Determine the [x, y] coordinate at the center of the cell enclosing the given text.  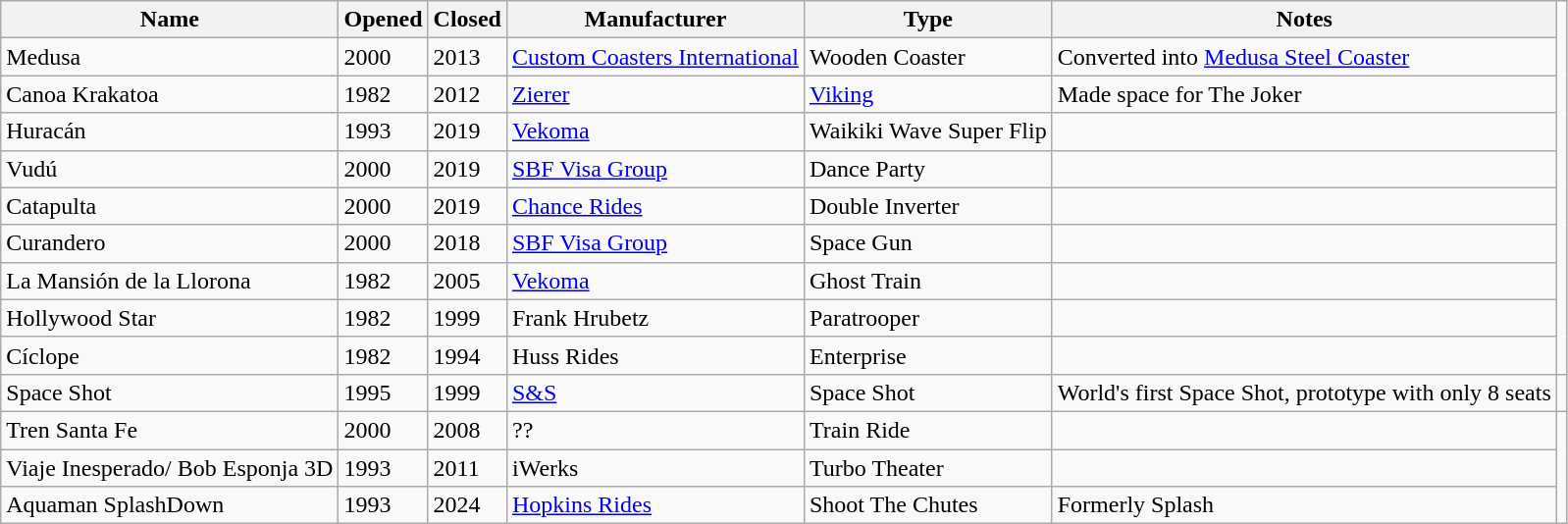
Made space for The Joker [1304, 94]
Canoa Krakatoa [170, 94]
Type [928, 20]
S&S [655, 393]
2013 [467, 57]
Hopkins Rides [655, 505]
Dance Party [928, 169]
2012 [467, 94]
Waikiki Wave Super Flip [928, 131]
1995 [383, 393]
World's first Space Shot, prototype with only 8 seats [1304, 393]
Vudú [170, 169]
2005 [467, 281]
Closed [467, 20]
Wooden Coaster [928, 57]
Shoot The Chutes [928, 505]
Huss Rides [655, 355]
Custom Coasters International [655, 57]
Aquaman SplashDown [170, 505]
?? [655, 430]
2008 [467, 430]
Notes [1304, 20]
Train Ride [928, 430]
Manufacturer [655, 20]
Hollywood Star [170, 318]
Viaje Inesperado/ Bob Esponja 3D [170, 468]
Huracán [170, 131]
Turbo Theater [928, 468]
Double Inverter [928, 206]
Name [170, 20]
Ghost Train [928, 281]
iWerks [655, 468]
Viking [928, 94]
Catapulta [170, 206]
Tren Santa Fe [170, 430]
Cíclope [170, 355]
2018 [467, 243]
Formerly Splash [1304, 505]
Converted into Medusa Steel Coaster [1304, 57]
2011 [467, 468]
Paratrooper [928, 318]
Space Gun [928, 243]
1994 [467, 355]
Frank Hrubetz [655, 318]
Enterprise [928, 355]
2024 [467, 505]
Chance Rides [655, 206]
Curandero [170, 243]
Zierer [655, 94]
La Mansión de la Llorona [170, 281]
Medusa [170, 57]
Opened [383, 20]
